Determine the [x, y] coordinate at the center of the cell enclosing the given text.  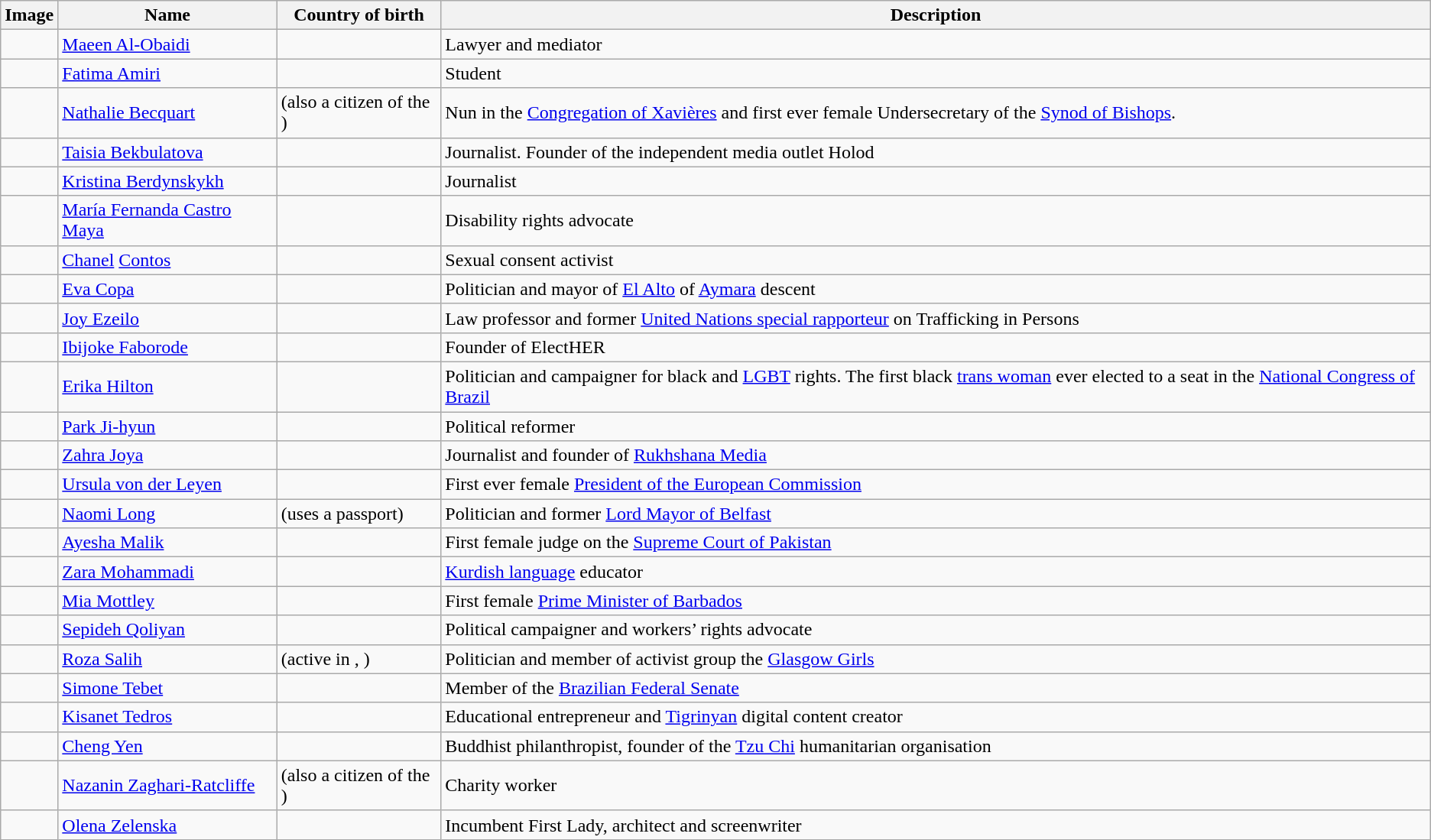
Erika Hilton [167, 387]
Nazanin Zaghari-Ratcliffe [167, 786]
First female judge on the Supreme Court of Pakistan [936, 543]
Zahra Joya [167, 456]
Image [29, 15]
Political reformer [936, 426]
Politician and mayor of El Alto of Aymara descent [936, 289]
Incumbent First Lady, architect and screenwriter [936, 825]
Nun in the Congregation of Xavières and first ever female Undersecretary of the Synod of Bishops. [936, 113]
Zara Mohammadi [167, 572]
Politician and member of activist group the Glasgow Girls [936, 659]
First female Prime Minister of Barbados [936, 601]
(uses a passport) [359, 514]
Name [167, 15]
Journalist and founder of Rukhshana Media [936, 456]
Founder of ElectHER [936, 347]
Cheng Yen [167, 746]
Journalist. Founder of the independent media outlet Holod [936, 152]
Park Ji-hyun [167, 426]
Country of birth [359, 15]
Nathalie Becquart [167, 113]
Member of the Brazilian Federal Senate [936, 688]
Student [936, 73]
Lawyer and mediator [936, 44]
Ibijoke Faborode [167, 347]
Ursula von der Leyen [167, 485]
Taisia Bekbulatova [167, 152]
Buddhist philanthropist, founder of the Tzu Chi humanitarian organisation [936, 746]
Eva Copa [167, 289]
Description [936, 15]
Journalist [936, 181]
Kurdish language educator [936, 572]
Ayesha Malik [167, 543]
Law professor and former United Nations special rapporteur on Trafficking in Persons [936, 318]
Political campaigner and workers’ rights advocate [936, 630]
Politician and former Lord Mayor of Belfast [936, 514]
Sexual consent activist [936, 260]
Joy Ezeilo [167, 318]
First ever female President of the European Commission [936, 485]
María Fernanda Castro Maya [167, 220]
Disability rights advocate [936, 220]
Maeen Al-Obaidi [167, 44]
Olena Zelenska [167, 825]
Politician and campaigner for black and LGBT rights. The first black trans woman ever elected to a seat in the National Congress of Brazil [936, 387]
Roza Salih [167, 659]
Sepideh Qoliyan [167, 630]
Mia Mottley [167, 601]
Educational entrepreneur and Tigrinyan digital content creator [936, 717]
Simone Tebet [167, 688]
Kristina Berdynskykh [167, 181]
Charity worker [936, 786]
Chanel Contos [167, 260]
Kisanet Tedros [167, 717]
Naomi Long [167, 514]
(active in , ) [359, 659]
Fatima Amiri [167, 73]
